Determine the (x, y) coordinate at the center of the cell enclosing the given text.  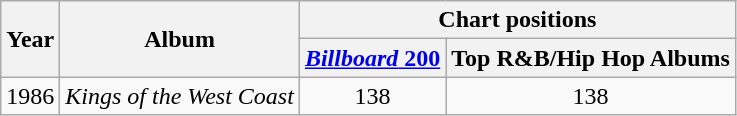
1986 (30, 96)
Kings of the West Coast (180, 96)
Album (180, 39)
Top R&B/Hip Hop Albums (591, 58)
Chart positions (517, 20)
Year (30, 39)
Billboard 200 (372, 58)
